Output the [x, y] coordinate of the center of the cell containing the given text.  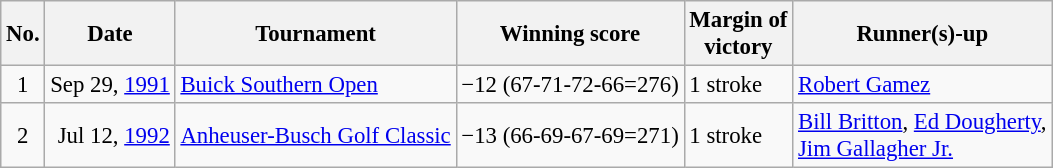
Buick Southern Open [316, 85]
Margin ofvictory [738, 34]
Jul 12, 1992 [110, 136]
No. [23, 34]
2 [23, 136]
Winning score [570, 34]
1 [23, 85]
−13 (66-69-67-69=271) [570, 136]
Robert Gamez [922, 85]
Date [110, 34]
Tournament [316, 34]
Bill Britton, Ed Dougherty, Jim Gallagher Jr. [922, 136]
−12 (67-71-72-66=276) [570, 85]
Runner(s)-up [922, 34]
Anheuser-Busch Golf Classic [316, 136]
Sep 29, 1991 [110, 85]
